Search for the cell housing the specified text and yield its (X, Y) center coordinate. 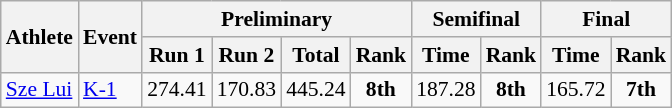
Semifinal (476, 19)
Sze Lui (40, 90)
274.41 (176, 90)
445.24 (316, 90)
187.28 (446, 90)
7th (642, 90)
Final (606, 19)
170.83 (246, 90)
K-1 (110, 90)
Preliminary (276, 19)
Athlete (40, 36)
Event (110, 36)
Run 2 (246, 55)
Run 1 (176, 55)
165.72 (576, 90)
Total (316, 55)
